Return the (x, y) coordinate for the center point of the cell that contains the specified text.  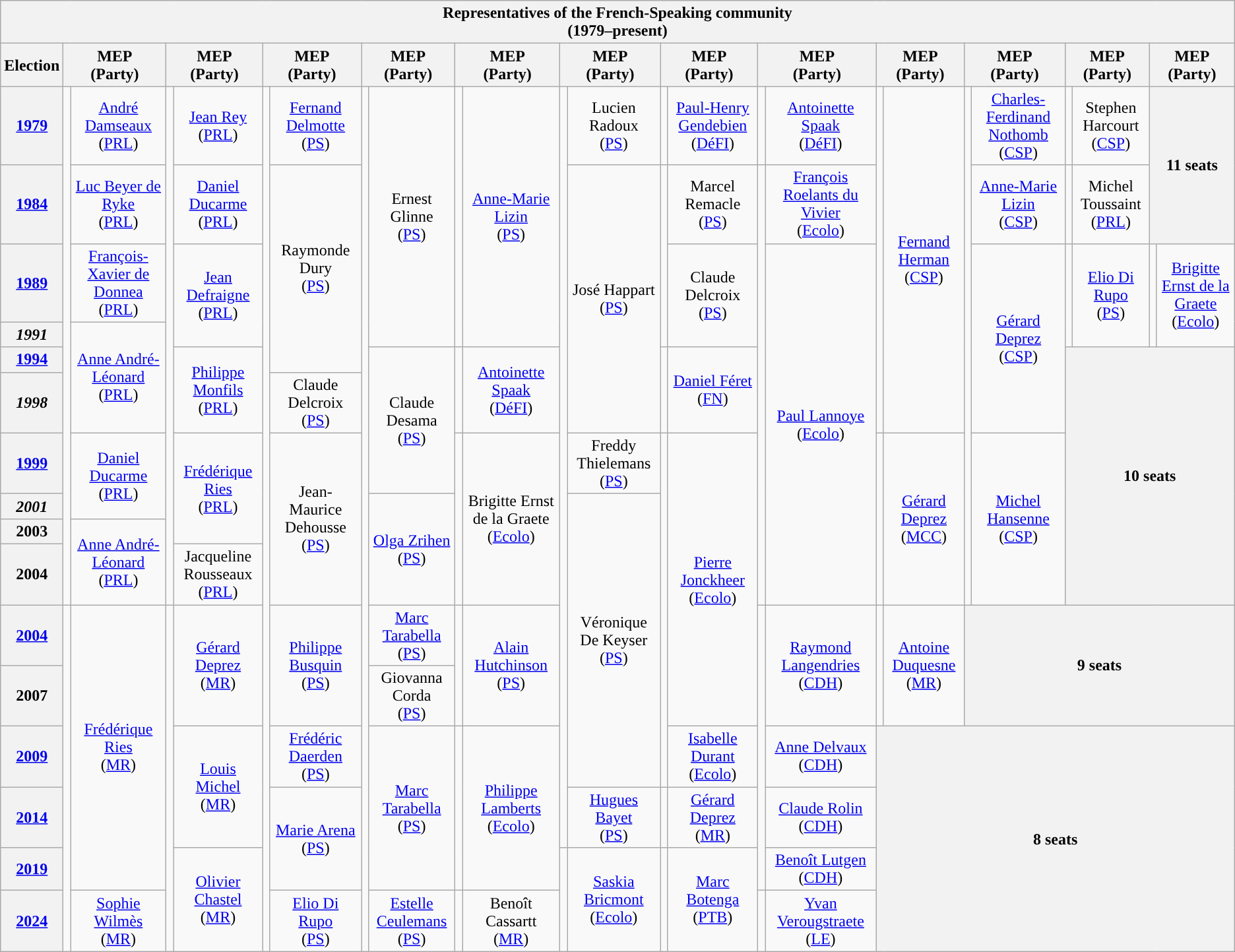
Raymonde Dury(PS) (315, 269)
Claude Rolin(CDH) (821, 817)
Benoît Cassartt(MR) (511, 921)
Frédéric Daerden(PS) (315, 757)
1984 (32, 205)
10 seats (1149, 476)
Olivier Chastel(MR) (218, 900)
Frédérique Ries(MR) (119, 747)
Yvan Verougstraete(LE) (821, 921)
André Damseaux(PRL) (119, 125)
Jean-Maurice Dehousse(PS) (315, 519)
Daniel Féret(FN) (712, 390)
Fernand Delmotte(PS) (315, 125)
Pierre Jonckheer(Ecolo) (712, 579)
Michel Toussaint(PRL) (1111, 205)
1989 (32, 282)
Philippe Busquin(PS) (315, 665)
Gérard Deprez(CSP) (1019, 338)
Election (32, 65)
Saskia Bricmont(Ecolo) (614, 900)
Fernand Herman(CSP) (924, 260)
Isabelle Durant(Ecolo) (712, 757)
Michel Hansenne(CSP) (1019, 519)
Philippe Lamberts(Ecolo) (511, 809)
Marc Botenga(PTB) (712, 900)
2014 (32, 817)
1994 (32, 360)
Louis Michel(MR) (218, 787)
Frédérique Ries(PRL) (218, 488)
1998 (32, 402)
Jacqueline Rousseaux(PRL) (218, 574)
Benoît Lutgen(CDH) (821, 870)
1999 (32, 463)
Representatives of the French-Speaking community(1979–present) (617, 22)
Sophie Wilmès(MR) (119, 921)
2001 (32, 506)
1991 (32, 334)
Paul-Henry Gendebien(DéFI) (712, 125)
Paul Lannoye(Ecolo) (821, 424)
Stephen Harcourt(CSP) (1111, 125)
Jean Defraigne(PRL) (218, 296)
Estelle Ceulemans(PS) (412, 921)
Lucien Radoux(PS) (614, 125)
Hugues Bayet(PS) (614, 817)
José Happart(PS) (614, 299)
Olga Zrihen(PS) (412, 549)
2003 (32, 531)
Philippe Monfils(PRL) (218, 390)
Marie Arena(PS) (315, 839)
Alain Hutchinson(PS) (511, 665)
8 seats (1056, 839)
Anne-Marie Lizin(CSP) (1019, 205)
Anne-Marie Lizin(PS) (511, 216)
Jean Rey(PRL) (218, 125)
2019 (32, 870)
Luc Beyer de Ryke(PRL) (119, 205)
Anne Delvaux(CDH) (821, 757)
Antoine Duquesne(MR) (924, 665)
Freddy Thielemans(PS) (614, 463)
9 seats (1100, 665)
François-Xavier de Donnea(PRL) (119, 282)
François Roelants du Vivier(Ecolo) (821, 205)
Giovanna Corda(PS) (412, 696)
Véronique De Keyser(PS) (614, 640)
Ernest Glinne(PS) (412, 216)
1979 (32, 125)
Claude Desama(PS) (412, 420)
11 seats (1191, 165)
2007 (32, 696)
Marcel Remacle(PS) (712, 205)
Charles-Ferdinand Nothomb(CSP) (1019, 125)
2009 (32, 757)
2024 (32, 921)
Raymond Langendries(CDH) (821, 665)
Gérard Deprez(MCC) (924, 519)
